Determine the (x, y) coordinate at the center of the cell enclosing the given text.  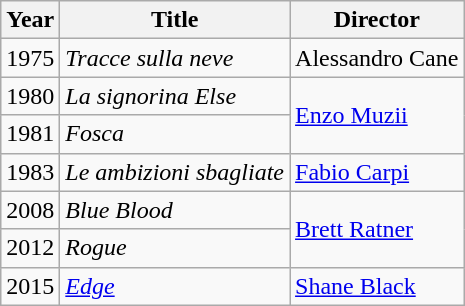
Shane Black (377, 286)
Title (175, 20)
1981 (30, 134)
1975 (30, 58)
2008 (30, 210)
Alessandro Cane (377, 58)
Blue Blood (175, 210)
Le ambizioni sbagliate (175, 172)
Edge (175, 286)
2012 (30, 248)
1983 (30, 172)
Director (377, 20)
1980 (30, 96)
Brett Ratner (377, 229)
2015 (30, 286)
La signorina Else (175, 96)
Year (30, 20)
Enzo Muzii (377, 115)
Fabio Carpi (377, 172)
Fosca (175, 134)
Tracce sulla neve (175, 58)
Rogue (175, 248)
